From the cell containing the given text, extract its center point as [x, y] coordinate. 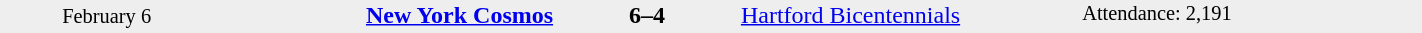
Hartford Bicentennials [910, 15]
Attendance: 2,191 [1252, 16]
6–4 [648, 15]
February 6 [106, 16]
New York Cosmos [384, 15]
